Output the (x, y) coordinate of the center of the cell containing the given text.  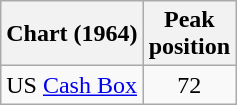
US Cash Box (72, 85)
72 (189, 85)
Peakposition (189, 34)
Chart (1964) (72, 34)
